Determine the (X, Y) coordinate at the center of the cell enclosing the given text.  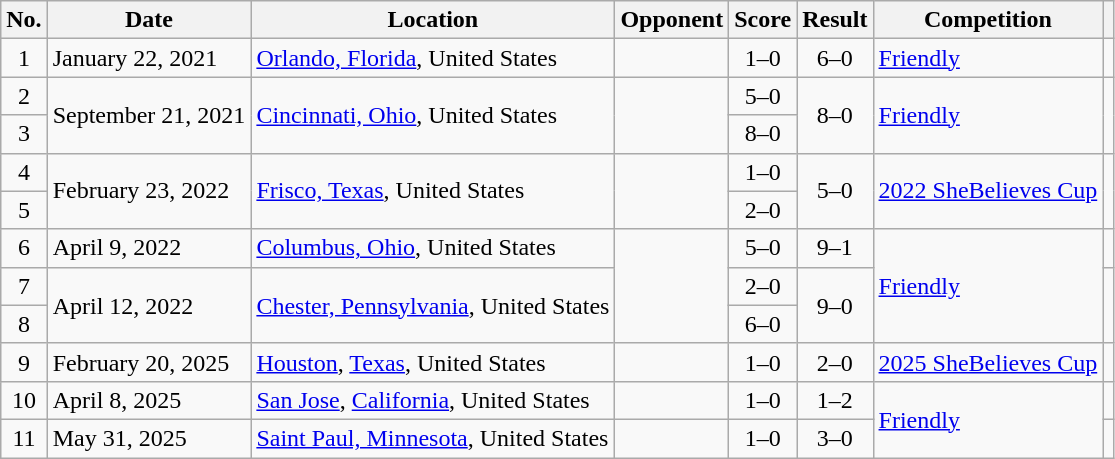
6 (24, 248)
10 (24, 400)
Frisco, Texas, United States (433, 191)
Saint Paul, Minnesota, United States (433, 438)
April 12, 2022 (149, 305)
April 9, 2022 (149, 248)
May 31, 2025 (149, 438)
Opponent (672, 20)
February 20, 2025 (149, 362)
Houston, Texas, United States (433, 362)
3 (24, 134)
Orlando, Florida, United States (433, 58)
9 (24, 362)
2025 SheBelieves Cup (988, 362)
1–2 (835, 400)
Competition (988, 20)
8 (24, 324)
9–0 (835, 305)
San Jose, California, United States (433, 400)
September 21, 2021 (149, 115)
February 23, 2022 (149, 191)
1 (24, 58)
2022 SheBelieves Cup (988, 191)
Chester, Pennsylvania, United States (433, 305)
7 (24, 286)
4 (24, 172)
Location (433, 20)
5 (24, 210)
No. (24, 20)
Date (149, 20)
3–0 (835, 438)
Columbus, Ohio, United States (433, 248)
9–1 (835, 248)
Score (763, 20)
11 (24, 438)
April 8, 2025 (149, 400)
2 (24, 96)
Cincinnati, Ohio, United States (433, 115)
January 22, 2021 (149, 58)
Result (835, 20)
